Find where the given text appears and provide that cell's center as [X, Y] coordinate. 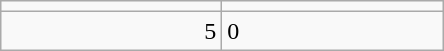
0 [332, 31]
5 [112, 31]
